Find where the given text appears and provide that cell's center as [X, Y] coordinate. 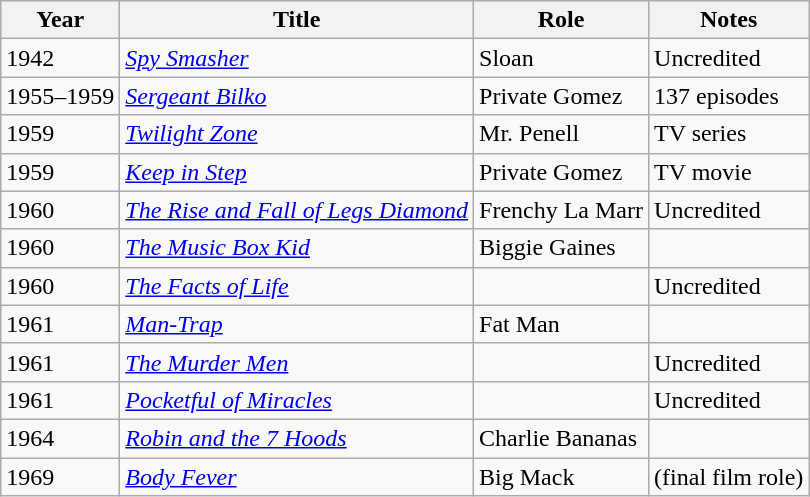
Sloan [562, 58]
1955–1959 [60, 96]
Body Fever [297, 477]
Charlie Bananas [562, 438]
1942 [60, 58]
1964 [60, 438]
137 episodes [729, 96]
Robin and the 7 Hoods [297, 438]
The Music Box Kid [297, 248]
Frenchy La Marr [562, 210]
The Facts of Life [297, 286]
Twilight Zone [297, 134]
TV movie [729, 172]
Sergeant Bilko [297, 96]
Notes [729, 20]
Pocketful of Miracles [297, 400]
TV series [729, 134]
Big Mack [562, 477]
Role [562, 20]
Title [297, 20]
Keep in Step [297, 172]
The Rise and Fall of Legs Diamond [297, 210]
The Murder Men [297, 362]
Fat Man [562, 324]
Biggie Gaines [562, 248]
Year [60, 20]
Spy Smasher [297, 58]
Mr. Penell [562, 134]
Man-Trap [297, 324]
1969 [60, 477]
(final film role) [729, 477]
